Output the (x, y) coordinate of the center of the cell containing the given text.  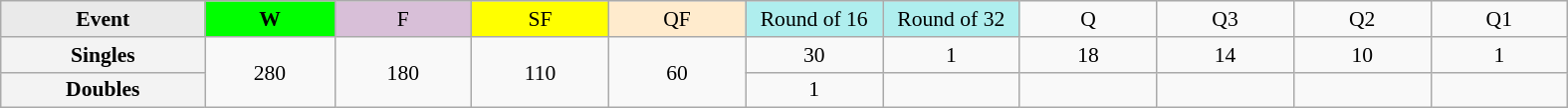
W (270, 19)
14 (1226, 55)
60 (677, 72)
18 (1088, 55)
280 (270, 72)
30 (814, 55)
Event (104, 19)
Q3 (1226, 19)
Q (1088, 19)
Q2 (1362, 19)
Round of 16 (814, 19)
F (403, 19)
Singles (104, 55)
10 (1362, 55)
SF (541, 19)
Round of 32 (951, 19)
110 (541, 72)
Q1 (1499, 19)
180 (403, 72)
Doubles (104, 90)
QF (677, 19)
